Output the [x, y] coordinate of the center of the cell containing the given text.  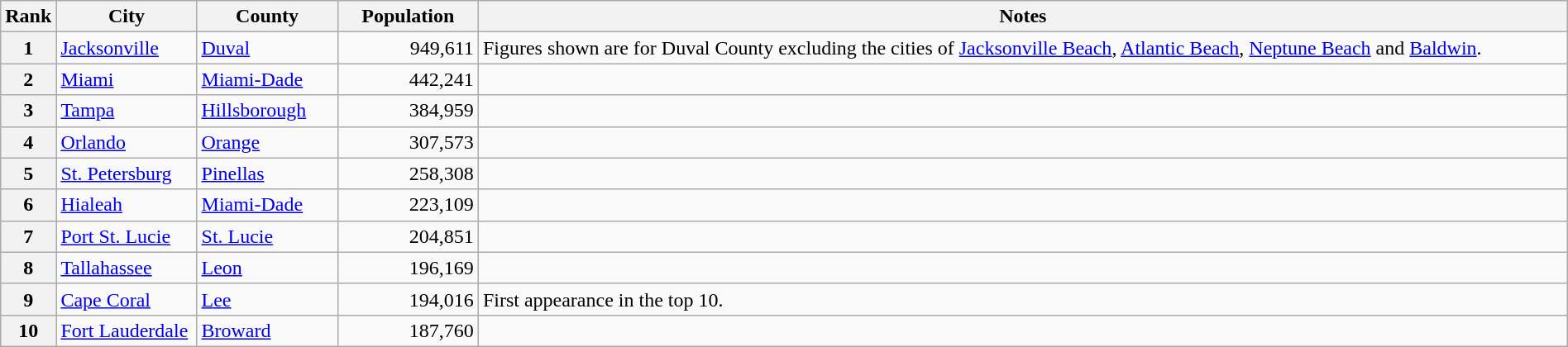
Broward [267, 330]
Orange [267, 142]
Duval [267, 48]
Orlando [127, 142]
Figures shown are for Duval County excluding the cities of Jacksonville Beach, Atlantic Beach, Neptune Beach and Baldwin. [1022, 48]
187,760 [408, 330]
County [267, 17]
442,241 [408, 79]
5 [28, 173]
10 [28, 330]
Hillsborough [267, 111]
3 [28, 111]
Tampa [127, 111]
384,959 [408, 111]
Lee [267, 299]
St. Lucie [267, 236]
223,109 [408, 205]
St. Petersburg [127, 173]
Leon [267, 268]
Pinellas [267, 173]
6 [28, 205]
City [127, 17]
196,169 [408, 268]
Jacksonville [127, 48]
258,308 [408, 173]
Port St. Lucie [127, 236]
Cape Coral [127, 299]
Population [408, 17]
1 [28, 48]
307,573 [408, 142]
Miami [127, 79]
204,851 [408, 236]
Hialeah [127, 205]
9 [28, 299]
4 [28, 142]
Fort Lauderdale [127, 330]
Rank [28, 17]
2 [28, 79]
Notes [1022, 17]
7 [28, 236]
First appearance in the top 10. [1022, 299]
Tallahassee [127, 268]
8 [28, 268]
194,016 [408, 299]
949,611 [408, 48]
